Scan for the cell matching the given text and deliver its (x, y) coordinate at center. 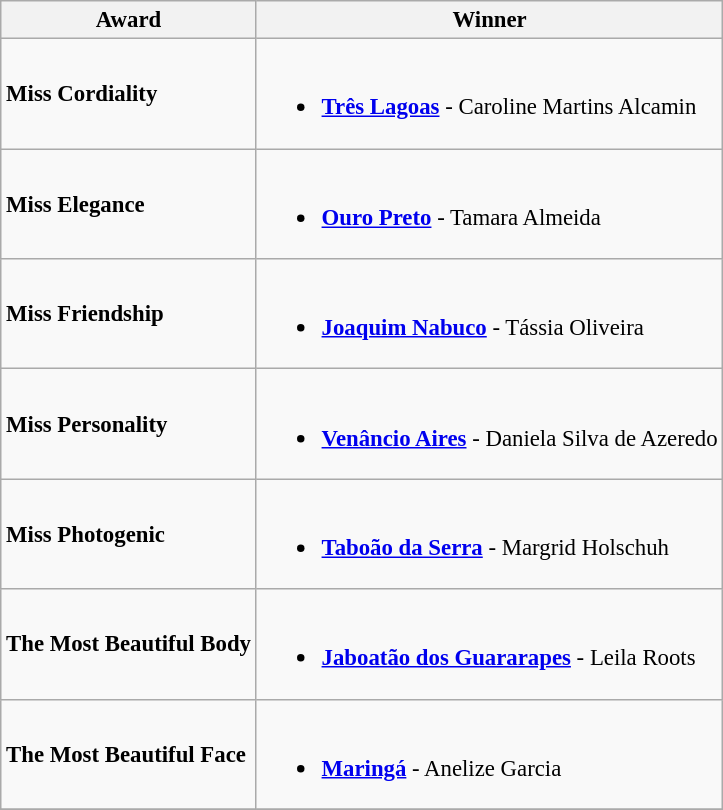
Miss Elegance (129, 204)
Venâncio Aires - Daniela Silva de Azeredo (490, 424)
Três Lagoas - Caroline Martins Alcamin (490, 94)
Taboão da Serra - Margrid Holschuh (490, 534)
Award (129, 20)
Miss Friendship (129, 314)
Miss Cordiality (129, 94)
Joaquim Nabuco - Tássia Oliveira (490, 314)
Ouro Preto - Tamara Almeida (490, 204)
Maringá - Anelize Garcia (490, 754)
Jaboatão dos Guararapes - Leila Roots (490, 644)
The Most Beautiful Face (129, 754)
Miss Personality (129, 424)
Miss Photogenic (129, 534)
Winner (490, 20)
The Most Beautiful Body (129, 644)
